Determine the (X, Y) coordinate at the center of the cell enclosing the given text.  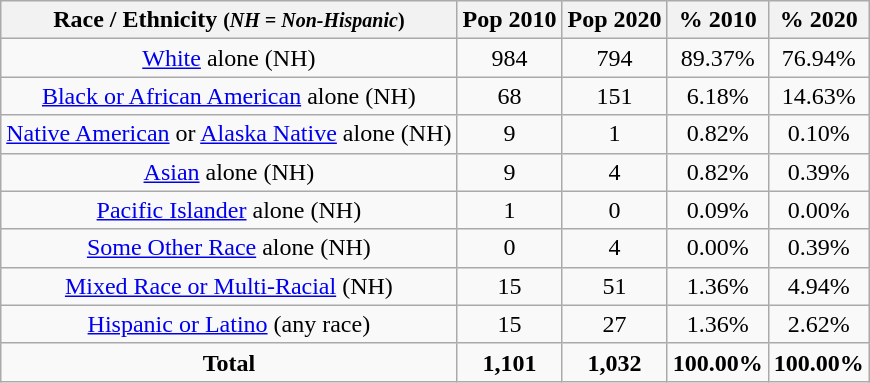
51 (614, 286)
0.09% (718, 210)
Some Other Race alone (NH) (229, 248)
Asian alone (NH) (229, 172)
0.10% (818, 134)
76.94% (818, 58)
151 (614, 96)
Race / Ethnicity (NH = Non-Hispanic) (229, 20)
89.37% (718, 58)
Pop 2010 (510, 20)
% 2010 (718, 20)
Black or African American alone (NH) (229, 96)
Mixed Race or Multi-Racial (NH) (229, 286)
White alone (NH) (229, 58)
1,032 (614, 362)
Pacific Islander alone (NH) (229, 210)
794 (614, 58)
Hispanic or Latino (any race) (229, 324)
% 2020 (818, 20)
Native American or Alaska Native alone (NH) (229, 134)
1,101 (510, 362)
984 (510, 58)
2.62% (818, 324)
Pop 2020 (614, 20)
6.18% (718, 96)
4.94% (818, 286)
27 (614, 324)
68 (510, 96)
14.63% (818, 96)
Total (229, 362)
